Identify which cell holds the provided text, then report its [x, y] central coordinate. 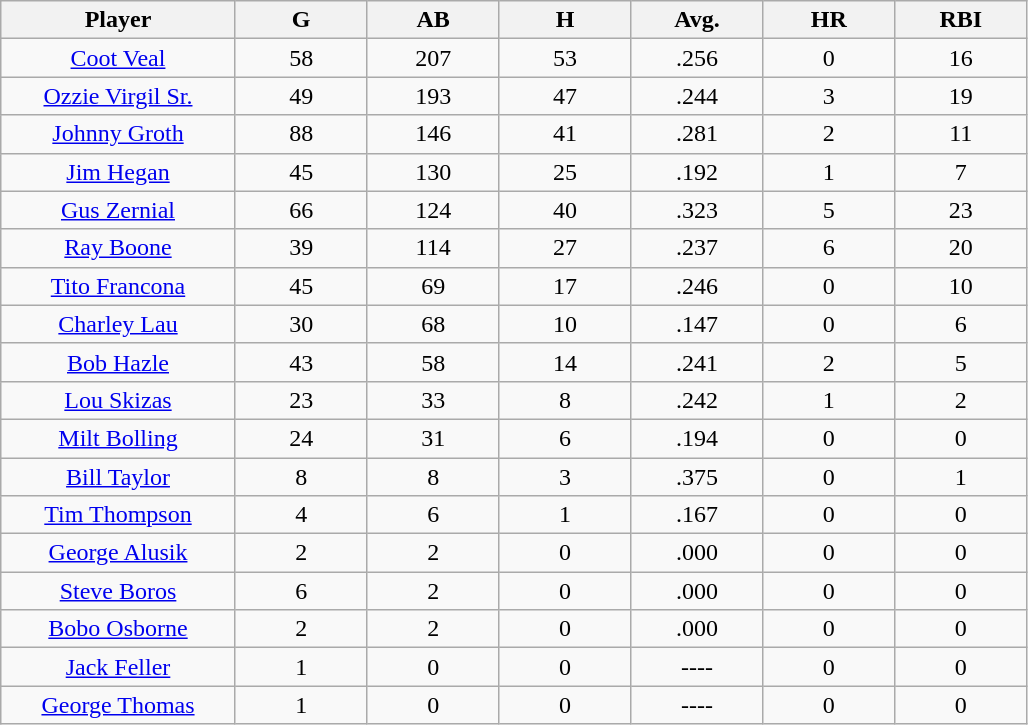
16 [961, 58]
20 [961, 248]
Lou Skizas [118, 400]
.241 [697, 362]
Coot Veal [118, 58]
25 [565, 172]
11 [961, 134]
Ozzie Virgil Sr. [118, 96]
39 [301, 248]
Charley Lau [118, 324]
41 [565, 134]
33 [433, 400]
17 [565, 286]
.167 [697, 515]
G [301, 20]
207 [433, 58]
Gus Zernial [118, 210]
66 [301, 210]
146 [433, 134]
Jim Hegan [118, 172]
88 [301, 134]
43 [301, 362]
Milt Bolling [118, 438]
.237 [697, 248]
19 [961, 96]
Bob Hazle [118, 362]
47 [565, 96]
.323 [697, 210]
124 [433, 210]
4 [301, 515]
7 [961, 172]
27 [565, 248]
RBI [961, 20]
69 [433, 286]
.256 [697, 58]
AB [433, 20]
Avg. [697, 20]
.147 [697, 324]
Player [118, 20]
.246 [697, 286]
Bobo Osborne [118, 629]
.194 [697, 438]
68 [433, 324]
Ray Boone [118, 248]
.192 [697, 172]
30 [301, 324]
130 [433, 172]
Jack Feller [118, 667]
40 [565, 210]
31 [433, 438]
193 [433, 96]
.281 [697, 134]
.244 [697, 96]
George Alusik [118, 553]
14 [565, 362]
.375 [697, 477]
49 [301, 96]
Bill Taylor [118, 477]
53 [565, 58]
H [565, 20]
114 [433, 248]
Johnny Groth [118, 134]
Tim Thompson [118, 515]
24 [301, 438]
HR [829, 20]
George Thomas [118, 705]
Tito Francona [118, 286]
Steve Boros [118, 591]
.242 [697, 400]
